From the cell containing the given text, extract its center point as [X, Y] coordinate. 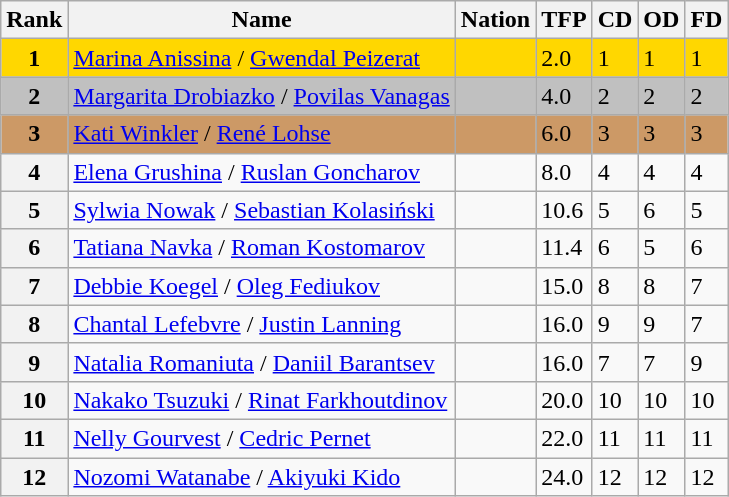
Chantal Lefebvre / Justin Lanning [262, 324]
11.4 [564, 248]
Margarita Drobiazko / Povilas Vanagas [262, 96]
Nozomi Watanabe / Akiyuki Kido [262, 477]
Name [262, 20]
8.0 [564, 172]
Debbie Koegel / Oleg Fediukov [262, 286]
Kati Winkler / René Lohse [262, 134]
15.0 [564, 286]
4.0 [564, 96]
OD [662, 20]
Marina Anissina / Gwendal Peizerat [262, 58]
Tatiana Navka / Roman Kostomarov [262, 248]
Nelly Gourvest / Cedric Pernet [262, 438]
Elena Grushina / Ruslan Goncharov [262, 172]
Sylwia Nowak / Sebastian Kolasiński [262, 210]
Rank [34, 20]
20.0 [564, 400]
22.0 [564, 438]
CD [615, 20]
TFP [564, 20]
6.0 [564, 134]
Natalia Romaniuta / Daniil Barantsev [262, 362]
FD [706, 20]
2.0 [564, 58]
10.6 [564, 210]
Nation [495, 20]
24.0 [564, 477]
Nakako Tsuzuki / Rinat Farkhoutdinov [262, 400]
